Detect which cell encompasses the target text, then output its [X, Y] center coordinate. 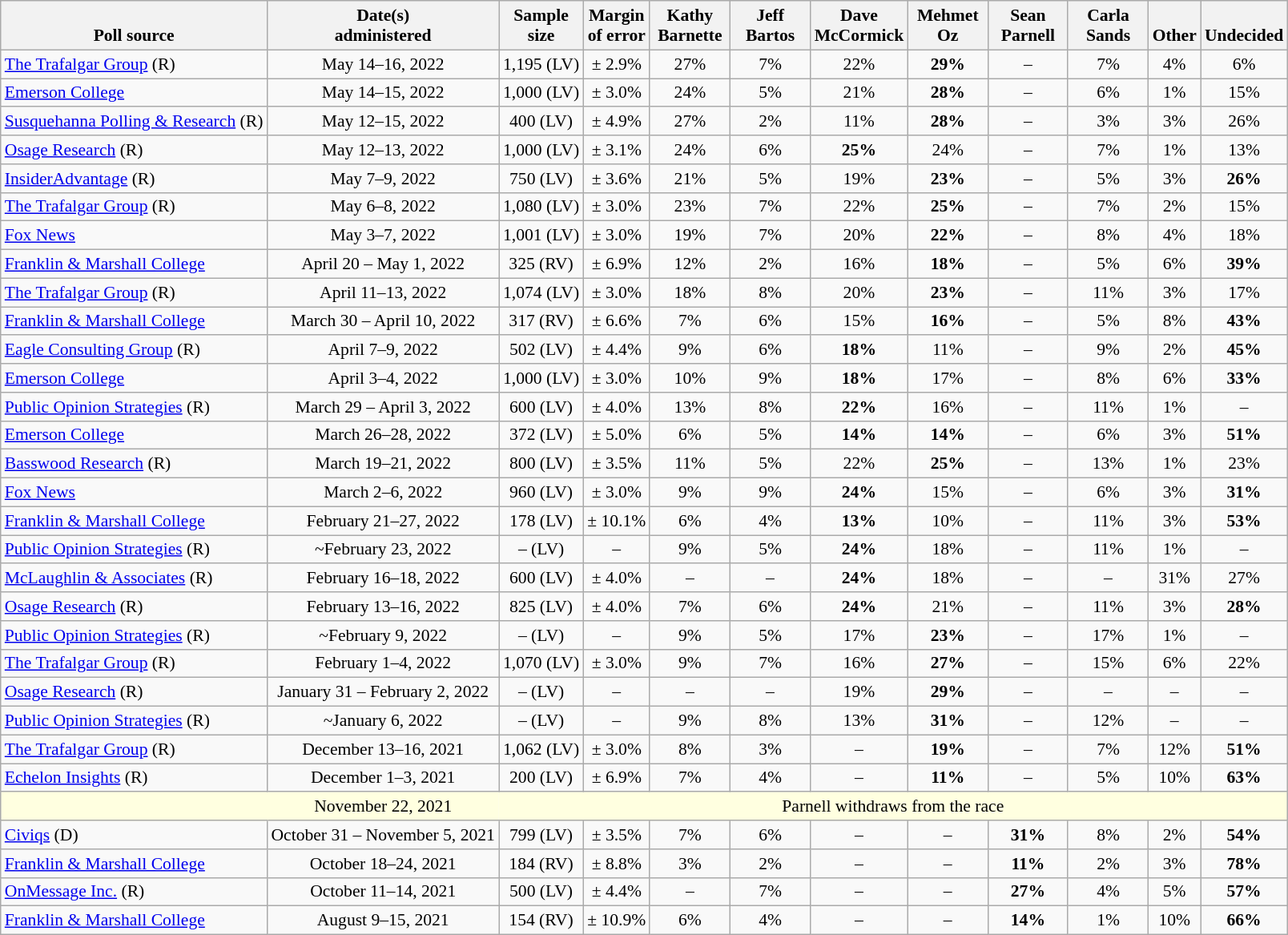
1,070 (LV) [541, 663]
Parnell withdraws from the race [893, 807]
1,074 (LV) [541, 292]
1,080 (LV) [541, 207]
± 6.6% [617, 321]
± 10.9% [617, 921]
39% [1244, 264]
750 (LV) [541, 179]
May 6–8, 2022 [383, 207]
Civiqs (D) [135, 835]
1,062 (LV) [541, 749]
December 13–16, 2021 [383, 749]
502 (LV) [541, 350]
April 7–9, 2022 [383, 350]
~January 6, 2022 [383, 721]
33% [1244, 378]
45% [1244, 350]
400 (LV) [541, 122]
October 31 – November 5, 2021 [383, 835]
Poll source [135, 26]
Undecided [1244, 26]
± 10.1% [617, 521]
178 (LV) [541, 521]
JeffBartos [770, 26]
May 3–7, 2022 [383, 236]
KathyBarnette [690, 26]
53% [1244, 521]
~February 9, 2022 [383, 635]
1,001 (LV) [541, 236]
± 4.9% [617, 122]
184 (RV) [541, 864]
August 9–15, 2021 [383, 921]
1,195 (LV) [541, 64]
Eagle Consulting Group (R) [135, 350]
Date(s)administered [383, 26]
825 (LV) [541, 607]
63% [1244, 778]
Marginof error [617, 26]
54% [1244, 835]
OnMessage Inc. (R) [135, 892]
McLaughlin & Associates (R) [135, 578]
372 (LV) [541, 435]
78% [1244, 864]
200 (LV) [541, 778]
± 3.6% [617, 179]
May 12–13, 2022 [383, 150]
November 22, 2021 [383, 807]
317 (RV) [541, 321]
800 (LV) [541, 464]
154 (RV) [541, 921]
May 7–9, 2022 [383, 179]
April 3–4, 2022 [383, 378]
February 21–27, 2022 [383, 521]
57% [1244, 892]
Susquehanna Polling & Research (R) [135, 122]
325 (RV) [541, 264]
March 26–28, 2022 [383, 435]
March 29 – April 3, 2022 [383, 407]
Basswood Research (R) [135, 464]
February 16–18, 2022 [383, 578]
May 14–15, 2022 [383, 93]
InsiderAdvantage (R) [135, 179]
April 20 – May 1, 2022 [383, 264]
± 2.9% [617, 64]
March 2–6, 2022 [383, 493]
January 31 – February 2, 2022 [383, 692]
May 14–16, 2022 [383, 64]
DaveMcCormick [859, 26]
~February 23, 2022 [383, 550]
December 1–3, 2021 [383, 778]
SeanParnell [1028, 26]
± 3.1% [617, 150]
± 8.8% [617, 864]
Other [1174, 26]
43% [1244, 321]
October 18–24, 2021 [383, 864]
Echelon Insights (R) [135, 778]
October 11–14, 2021 [383, 892]
± 5.0% [617, 435]
March 30 – April 10, 2022 [383, 321]
CarlaSands [1108, 26]
March 19–21, 2022 [383, 464]
500 (LV) [541, 892]
960 (LV) [541, 493]
MehmetOz [948, 26]
Samplesize [541, 26]
May 12–15, 2022 [383, 122]
799 (LV) [541, 835]
February 13–16, 2022 [383, 607]
66% [1244, 921]
April 11–13, 2022 [383, 292]
February 1–4, 2022 [383, 663]
